Find where the given text appears and provide that cell's center as (X, Y) coordinate. 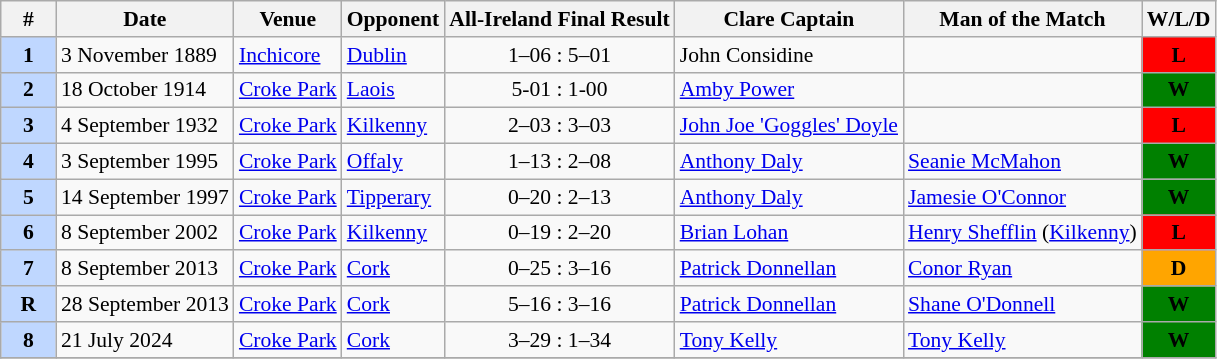
18 October 1914 (145, 90)
R (28, 304)
28 September 2013 (145, 304)
Inchicore (288, 55)
5-01 : 1-00 (559, 90)
3–29 : 1–34 (559, 340)
Amby Power (789, 90)
# (28, 19)
4 September 1932 (145, 126)
Laois (394, 90)
21 July 2024 (145, 340)
John Joe 'Goggles' Doyle (789, 126)
Venue (288, 19)
14 September 1997 (145, 197)
2 (28, 90)
0–20 : 2–13 (559, 197)
1 (28, 55)
Jamesie O'Connor (1022, 197)
W/L/D (1179, 19)
7 (28, 269)
3 (28, 126)
5–16 : 3–16 (559, 304)
D (1179, 269)
8 September 2002 (145, 233)
2–03 : 3–03 (559, 126)
Man of the Match (1022, 19)
Tipperary (394, 197)
Brian Lohan (789, 233)
8 September 2013 (145, 269)
Conor Ryan (1022, 269)
1–13 : 2–08 (559, 162)
Shane O'Donnell (1022, 304)
John Considine (789, 55)
8 (28, 340)
Dublin (394, 55)
3 November 1889 (145, 55)
0–25 : 3–16 (559, 269)
4 (28, 162)
3 September 1995 (145, 162)
Offaly (394, 162)
0–19 : 2–20 (559, 233)
1–06 : 5–01 (559, 55)
Clare Captain (789, 19)
5 (28, 197)
All-Ireland Final Result (559, 19)
Date (145, 19)
Opponent (394, 19)
6 (28, 233)
Seanie McMahon (1022, 162)
Henry Shefflin (Kilkenny) (1022, 233)
